Find where the given text appears and provide that cell's center as (X, Y) coordinate. 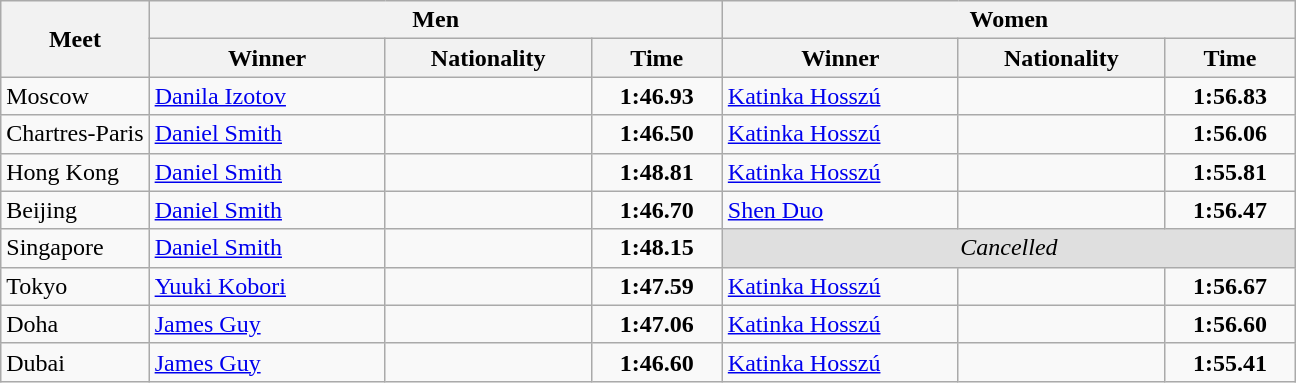
Chartres-Paris (75, 134)
Women (1008, 20)
1:48.15 (656, 248)
1:48.81 (656, 172)
1:55.81 (1230, 172)
1:56.83 (1230, 96)
Dubai (75, 362)
1:46.70 (656, 210)
Tokyo (75, 286)
Moscow (75, 96)
1:56.67 (1230, 286)
1:56.06 (1230, 134)
Doha (75, 324)
Beijing (75, 210)
1:46.50 (656, 134)
Hong Kong (75, 172)
Cancelled (1008, 248)
Meet (75, 39)
1:47.59 (656, 286)
1:46.60 (656, 362)
1:56.47 (1230, 210)
1:55.41 (1230, 362)
Men (436, 20)
Yuuki Kobori (267, 286)
Singapore (75, 248)
1:47.06 (656, 324)
Danila Izotov (267, 96)
1:46.93 (656, 96)
Shen Duo (840, 210)
1:56.60 (1230, 324)
